Find where the given text appears and provide that cell's center as [x, y] coordinate. 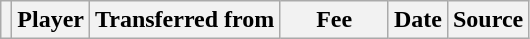
Fee [334, 20]
Date [418, 20]
Source [488, 20]
Transferred from [185, 20]
Player [51, 20]
